Return the (X, Y) coordinate for the center point of the cell that contains the specified text.  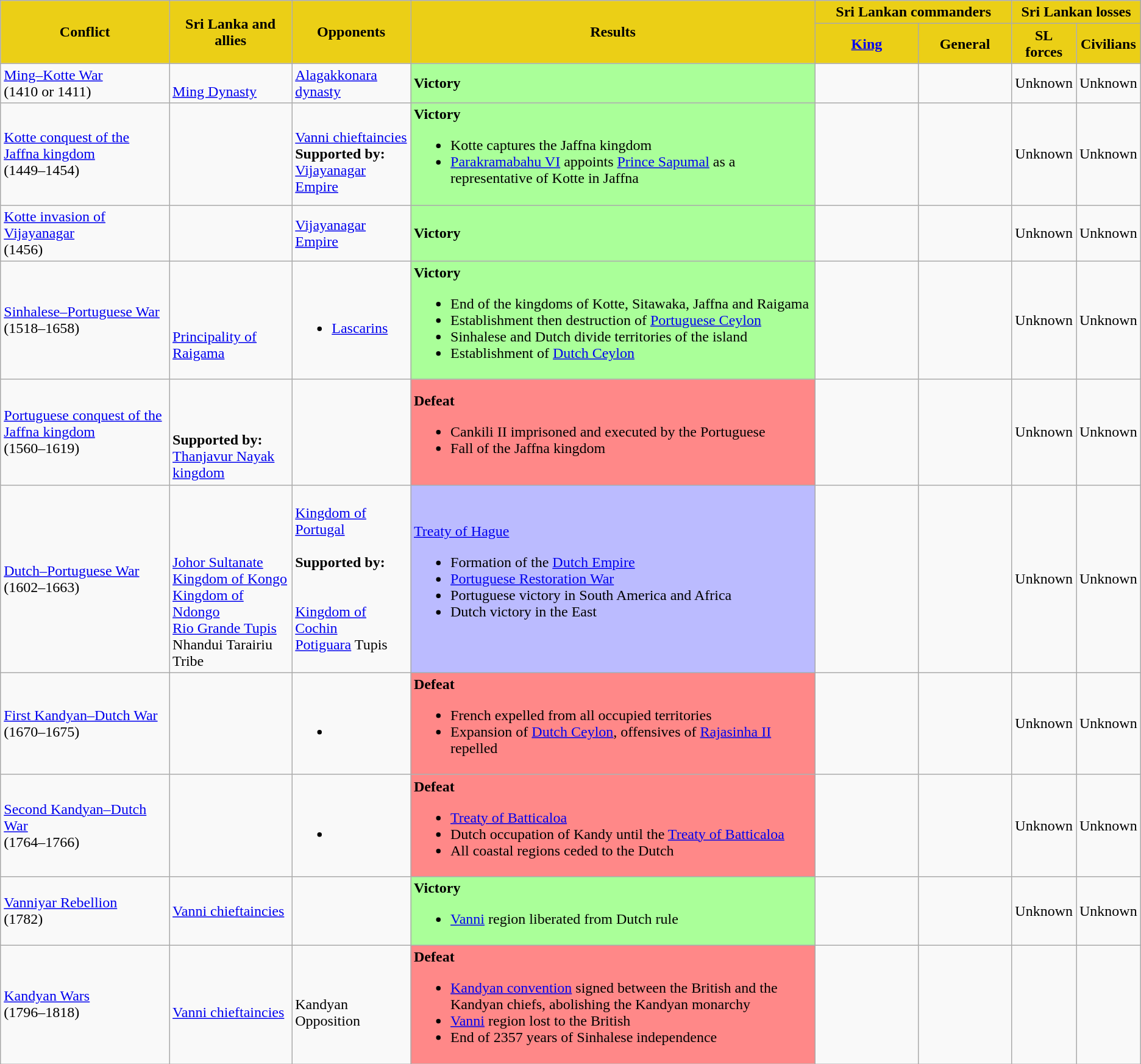
Vanni chieftainciesSupported by:Vijayanagar Empire (351, 154)
Results (613, 32)
VictoryVanni region liberated from Dutch rule (613, 911)
Second Kandyan–Dutch War(1764–1766) (85, 826)
DefeatTreaty of BatticaloaDutch occupation of Kandy until the Treaty of BatticaloaAll coastal regions ceded to the Dutch (613, 826)
Civilians (1109, 44)
Dutch–Portuguese War(1602–1663) (85, 579)
Ming Dynasty (230, 83)
Treaty of HagueFormation of the Dutch EmpirePortuguese Restoration WarPortuguese victory in South America and AfricaDutch victory in the East (613, 579)
Sri Lankan commanders (914, 12)
Ming–Kotte War(1410 or 1411) (85, 83)
Principality of Raigama (230, 320)
Conflict (85, 32)
Sinhalese–Portuguese War(1518–1658) (85, 320)
Sri Lanka and allies (230, 32)
Kingdom of PortugalSupported by:Kingdom of CochinPotiguara Tupis (351, 579)
Lascarins (351, 320)
Kotte conquest of the Jaffna kingdom(1449–1454) (85, 154)
King (867, 44)
Portuguese conquest of the Jaffna kingdom(1560–1619) (85, 432)
General (965, 44)
Supported by:Thanjavur Nayak kingdom (230, 432)
SLforces (1044, 44)
First Kandyan–Dutch War(1670–1675) (85, 723)
DefeatFrench expelled from all occupied territoriesExpansion of Dutch Ceylon, offensives of Rajasinha II repelled (613, 723)
Vanniyar Rebellion(1782) (85, 911)
Kotte invasion of Vijayanagar(1456) (85, 233)
Kandyan Wars(1796–1818) (85, 1004)
Sri Lankan losses (1076, 12)
Vijayanagar Empire (351, 233)
Kandyan Opposition (351, 1004)
DefeatCankili II imprisoned and executed by the PortugueseFall of the Jaffna kingdom (613, 432)
Alagakkonara dynasty (351, 83)
Johor Sultanate Kingdom of KongoKingdom of NdongoRio Grande TupisNhandui Tarairiu Tribe (230, 579)
VictoryKotte captures the Jaffna kingdomParakramabahu VI appoints Prince Sapumal as a representative of Kotte in Jaffna (613, 154)
Opponents (351, 32)
